Provide the (X, Y) coordinate of the cell's center where the given text is located.  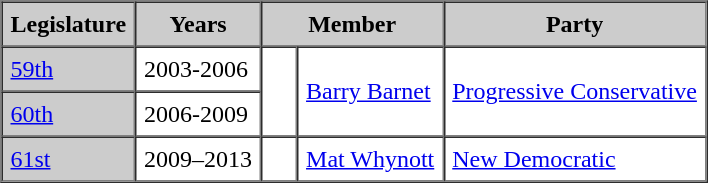
61st (69, 158)
Mat Whynott (370, 158)
Legislature (69, 24)
Progressive Conservative (574, 91)
2006-2009 (198, 114)
Barry Barnet (370, 91)
59th (69, 68)
60th (69, 114)
2009–2013 (198, 158)
New Democratic (574, 158)
Years (198, 24)
2003-2006 (198, 68)
Party (574, 24)
Member (352, 24)
